Extract the (x, y) coordinate from the center of the cell holding the provided text.  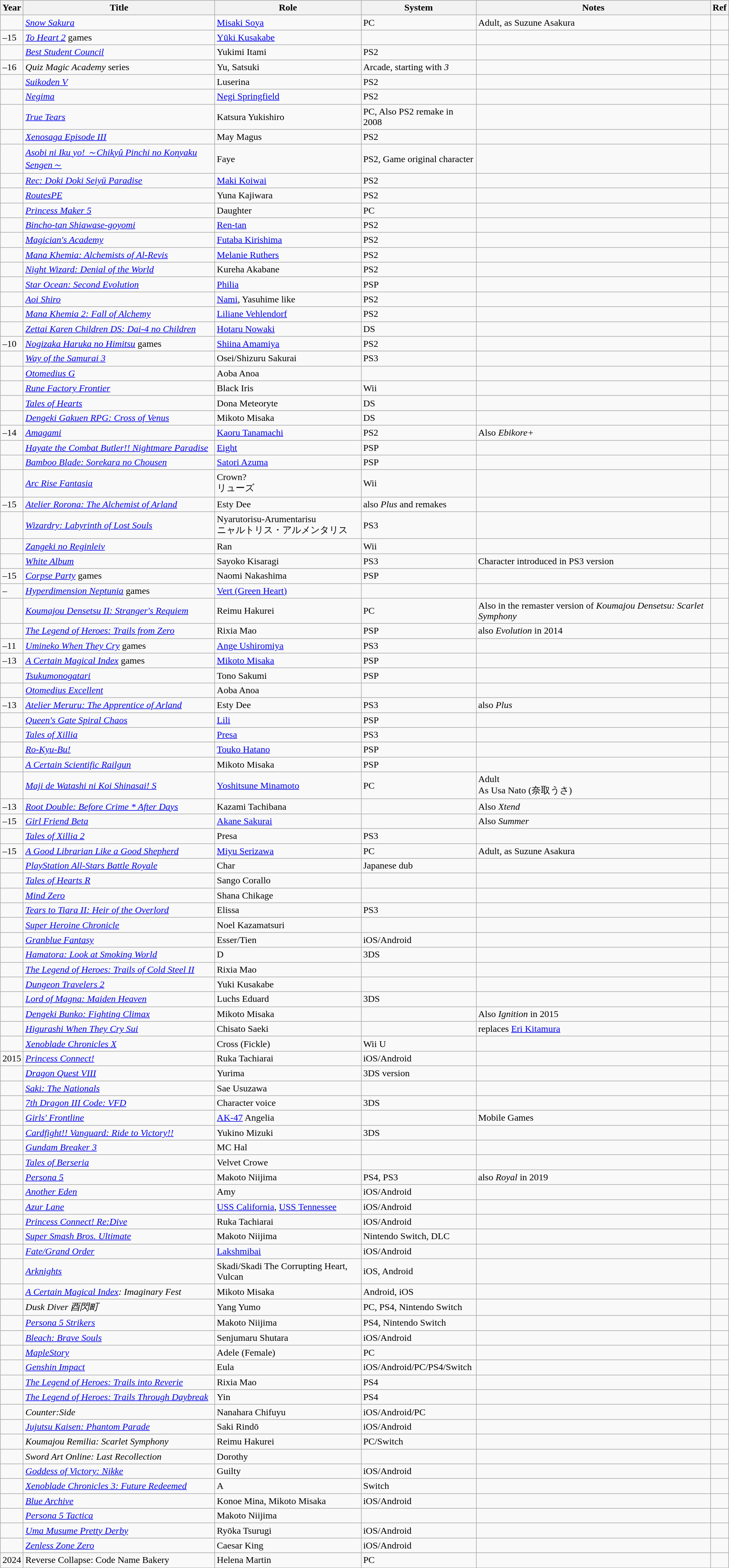
MapleStory (119, 1353)
Tales of Berseria (119, 1162)
Dungeon Travelers 2 (119, 984)
Bincho-tan Shiawase-goyomi (119, 225)
Notes (593, 8)
USS California, USS Tennessee (288, 1207)
Mind Zero (119, 895)
To Heart 2 games (119, 37)
PS4, PS3 (418, 1177)
Dusk Diver 酉閃町 (119, 1307)
Title (119, 8)
Yuna Kajiwara (288, 195)
Yūki Kusakabe (288, 37)
Lord of Magna: Maiden Heaven (119, 999)
–11 (12, 646)
7th Dragon III Code: VFD (119, 1103)
iOS/Android/PC/PS4/Switch (418, 1367)
Faye (288, 159)
Zenless Zone Zero (119, 1545)
Super Heroine Chronicle (119, 925)
AK-47 Angelia (288, 1118)
Futaba Kirishima (288, 240)
Ange Ushiromiya (288, 646)
May Magus (288, 137)
Azur Lane (119, 1207)
Shiina Amamiya (288, 344)
Also Summer (593, 821)
Aoi Shiro (119, 299)
Arcade, starting with 3 (418, 67)
Granblue Fantasy (119, 940)
Adele (Female) (288, 1353)
Touko Hatano (288, 750)
Nanahara Chifuyu (288, 1412)
Negima (119, 97)
Eula (288, 1367)
Girl Friend Beta (119, 821)
Ro-Kyu-Bu! (119, 750)
Yin (288, 1397)
Nintendo Switch, DLC (418, 1236)
Tales of Hearts (119, 403)
Eight (288, 448)
also Evolution in 2014 (593, 631)
Magician's Academy (119, 240)
Dengeki Bunko: Fighting Climax (119, 1014)
Year (12, 8)
Maki Koiwai (288, 180)
also Royal in 2019 (593, 1177)
Also Xtend (593, 806)
Wii U (418, 1044)
Persona 5 (119, 1177)
Hyperdimension Neptunia games (119, 591)
True Tears (119, 117)
Otomedius G (119, 373)
Night Wizard: Denial of the World (119, 270)
Atelier Rorona: The Alchemist of Arland (119, 504)
Konoe Mina, Mikoto Misaka (288, 1501)
Helena Martin (288, 1560)
PlayStation All-Stars Battle Royale (119, 866)
Misaki Soya (288, 23)
Sayoko Kisaragi (288, 561)
Jujutsu Kaisen: Phantom Parade (119, 1427)
A Certain Scientific Railgun (119, 765)
The Legend of Heroes: Trails Through Daybreak (119, 1397)
Quiz Magic Academy series (119, 67)
A Good Librarian Like a Good Shepherd (119, 851)
–10 (12, 344)
Goddess of Victory: Nikke (119, 1471)
Zettai Karen Children DS: Dai-4 no Children (119, 329)
Otomedius Excellent (119, 690)
Zangeki no Reginleiv (119, 546)
Lakshmibai (288, 1251)
Ref (720, 8)
Xenoblade Chronicles 3: Future Redeemed (119, 1486)
Satori Azuma (288, 463)
Philia (288, 284)
Nogizaka Haruka no Himitsu games (119, 344)
Queen's Gate Spiral Chaos (119, 720)
Corpse Party games (119, 576)
Dengeki Gakuen RPG: Cross of Venus (119, 418)
PS2, Game original character (418, 159)
Velvet Crowe (288, 1162)
2015 (12, 1058)
Counter:Side (119, 1412)
System (418, 8)
Mobile Games (593, 1118)
Ran (288, 546)
Persona 5 Tactica (119, 1516)
A Certain Magical Index: Imaginary Fest (119, 1291)
also Plus (593, 705)
Liliane Vehlendorf (288, 314)
Saki: The Nationals (119, 1088)
Role (288, 8)
Xenosaga Episode III (119, 137)
Hayate the Combat Butler!! Nightmare Paradise (119, 448)
Switch (418, 1486)
Princess Connect! (119, 1058)
PS4, Nintendo Switch (418, 1323)
Tales of Hearts R (119, 881)
The Legend of Heroes: Trails from Zero (119, 631)
Yuki Kusakabe (288, 984)
Koumajou Remilia: Scarlet Symphony (119, 1441)
Melanie Ruthers (288, 255)
Daughter (288, 210)
Black Iris (288, 388)
Dorothy (288, 1456)
Koumajou Densetsu II: Stranger's Requiem (119, 611)
Cardfight!! Vanguard: Ride to Victory!! (119, 1133)
Luchs Eduard (288, 999)
Yoshitsune Minamoto (288, 786)
iOS, Android (418, 1271)
Hotaru Nowaki (288, 329)
Vert (Green Heart) (288, 591)
Girls' Frontline (119, 1118)
Hamatora: Look at Smoking World (119, 955)
Osei/Shizuru Sakurai (288, 358)
Akane Sakurai (288, 821)
Root Double: Before Crime * After Days (119, 806)
Also Ebikore+ (593, 433)
Amagami (119, 433)
Super Smash Bros. Ultimate (119, 1236)
Chisato Saeki (288, 1029)
RoutesPE (119, 195)
Shana Chikage (288, 895)
replaces Eri Kitamura (593, 1029)
Sword Art Online: Last Recollection (119, 1456)
Yukino Mizuki (288, 1133)
PC, PS4, Nintendo Switch (418, 1307)
Android, iOS (418, 1291)
Wizardry: Labyrinth of Lost Souls (119, 525)
Mana Khemia: Alchemists of Al-Revis (119, 255)
A (288, 1486)
Umineko When They Cry games (119, 646)
Snow Sakura (119, 23)
Kaoru Tanamachi (288, 433)
D (288, 955)
Sae Usuzawa (288, 1088)
Princess Maker 5 (119, 210)
AdultAs Usa Nato (奈取うさ) (593, 786)
Sango Corallo (288, 881)
Caesar King (288, 1545)
Nyarutorisu-Arumentarisuニャルトリス・アルメンタリス (288, 525)
MC Hal (288, 1148)
Ryōka Tsurugi (288, 1531)
Yukimi Itami (288, 52)
Crown?リューズ (288, 484)
Tears to Tiara II: Heir of the Overlord (119, 910)
Japanese dub (418, 866)
The Legend of Heroes: Trails of Cold Steel II (119, 969)
Persona 5 Strikers (119, 1323)
Luserina (288, 82)
Mana Khemia 2: Fall of Alchemy (119, 314)
Esser/Tien (288, 940)
Arknights (119, 1271)
Princess Connect! Re:Dive (119, 1222)
PC/Switch (418, 1441)
Character voice (288, 1103)
Rune Factory Frontier (119, 388)
iOS/Android/PC (418, 1412)
Also in the remaster version of Koumajou Densetsu: Scarlet Symphony (593, 611)
Tales of Xillia (119, 735)
Gundam Breaker 3 (119, 1148)
Yurima (288, 1073)
– (12, 591)
Elissa (288, 910)
Reverse Collapse: Code Name Bakery (119, 1560)
Another Eden (119, 1192)
Saki Rindō (288, 1427)
A Certain Magical Index games (119, 660)
Genshin Impact (119, 1367)
White Album (119, 561)
Katsura Yukishiro (288, 117)
Arc Rise Fantasia (119, 484)
Bleach: Brave Souls (119, 1338)
–16 (12, 67)
also Plus and remakes (418, 504)
Kazami Tachibana (288, 806)
PC, Also PS2 remake in 2008 (418, 117)
Blue Archive (119, 1501)
Character introduced in PS3 version (593, 561)
Noel Kazamatsuri (288, 925)
Best Student Council (119, 52)
Asobi ni Iku yo! ～Chikyû Pinchi no Konyaku Sengen～ (119, 159)
–14 (12, 433)
Tono Sakumi (288, 675)
Dona Meteoryte (288, 403)
Skadi/Skadi The Corrupting Heart, Vulcan (288, 1271)
Higurashi When They Cry Sui (119, 1029)
Ren-tan (288, 225)
Uma Musume Pretty Derby (119, 1531)
Fate/Grand Order (119, 1251)
Miyu Serizawa (288, 851)
Yu, Satsuki (288, 67)
Rec: Doki Doki Seiyū Paradise (119, 180)
Dragon Quest VIII (119, 1073)
Negi Springfield (288, 97)
Way of the Samurai 3 (119, 358)
Nami, Yasuhime like (288, 299)
Lili (288, 720)
Yang Yumo (288, 1307)
Cross (Fickle) (288, 1044)
Atelier Meruru: The Apprentice of Arland (119, 705)
The Legend of Heroes: Trails into Reverie (119, 1382)
Xenoblade Chronicles X (119, 1044)
Also Ignition in 2015 (593, 1014)
Maji de Watashi ni Koi Shinasai! S (119, 786)
Senjumaru Shutara (288, 1338)
Kureha Akabane (288, 270)
2024 (12, 1560)
Char (288, 866)
Tsukumonogatari (119, 675)
Tales of Xillia 2 (119, 836)
Naomi Nakashima (288, 576)
Amy (288, 1192)
Star Ocean: Second Evolution (119, 284)
3DS version (418, 1073)
Guilty (288, 1471)
Suikoden V (119, 82)
Bamboo Blade: Sorekara no Chousen (119, 463)
